Extract the [X, Y] coordinate from the center of the cell holding the provided text.  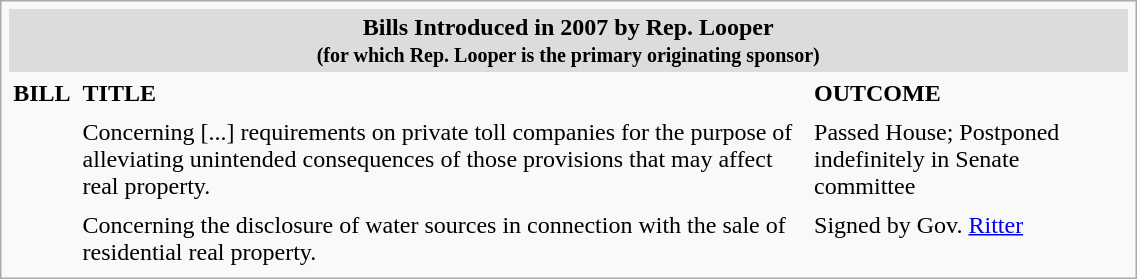
Passed House; Postponed indefinitely in Senate committee [969, 159]
BILL [42, 93]
Signed by Gov. Ritter [969, 238]
Bills Introduced in 2007 by Rep. Looper(for which Rep. Looper is the primary originating sponsor) [568, 40]
OUTCOME [969, 93]
TITLE [442, 93]
Concerning the disclosure of water sources in connection with the sale of residential real property. [442, 238]
